Search for the cell housing the specified text and yield its [X, Y] center coordinate. 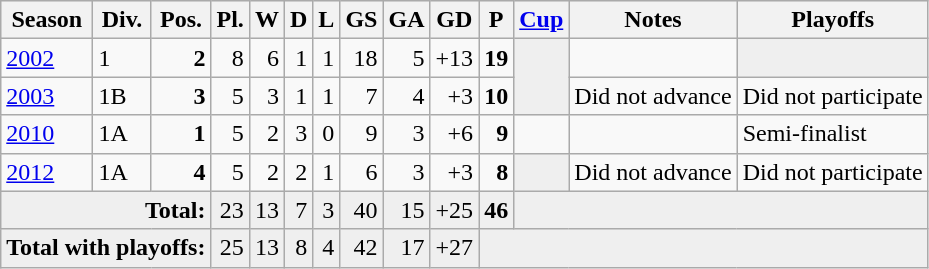
Season [47, 20]
W [266, 20]
46 [496, 210]
2010 [47, 134]
17 [406, 248]
2012 [47, 172]
+25 [454, 210]
GD [454, 20]
Playoffs [832, 20]
Pl. [230, 20]
D [298, 20]
GS [362, 20]
1B [122, 96]
19 [496, 58]
+13 [454, 58]
42 [362, 248]
23 [230, 210]
0 [326, 134]
18 [362, 58]
Pos. [181, 20]
2003 [47, 96]
Notes [653, 20]
2002 [47, 58]
P [496, 20]
15 [406, 210]
+27 [454, 248]
10 [496, 96]
L [326, 20]
25 [230, 248]
GA [406, 20]
Cup [542, 20]
Semi-finalist [832, 134]
Total: [106, 210]
Total with playoffs: [106, 248]
40 [362, 210]
Div. [122, 20]
+6 [454, 134]
